Locate the cell with the specified text and output its [X, Y] center coordinate. 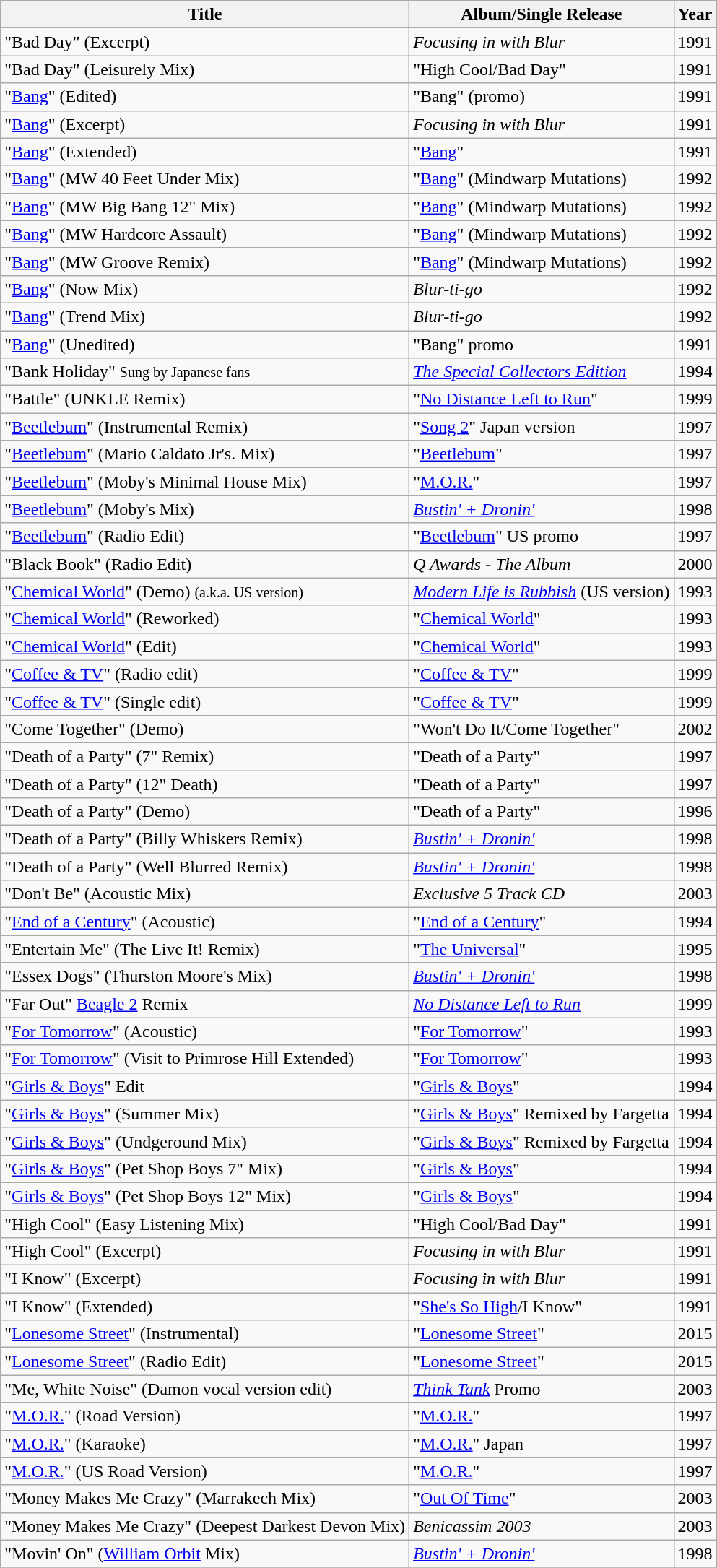
"No Distance Left to Run" [542, 399]
"Bang" (MW 40 Feet Under Mix) [205, 179]
"Movin' On" (William Orbit Mix) [205, 1554]
"Lonesome Street" (Radio Edit) [205, 1361]
"Bang" (Edited) [205, 97]
"Money Makes Me Crazy" (Deepest Darkest Devon Mix) [205, 1526]
"Bang" (Extended) [205, 152]
"Death of a Party" (Demo) [205, 812]
"Coffee & TV" (Radio edit) [205, 674]
"Beetlebum" (Moby's Minimal House Mix) [205, 482]
"M.O.R." (US Road Version) [205, 1471]
"Battle" (UNKLE Remix) [205, 399]
"Chemical World" (Edit) [205, 646]
"Come Together" (Demo) [205, 729]
"Black Book" (Radio Edit) [205, 564]
2002 [695, 729]
"Bang" (Trend Mix) [205, 316]
"Bang" (MW Groove Remix) [205, 261]
"End of a Century" (Acoustic) [205, 922]
"Girls & Boys" (Undgeround Mix) [205, 1141]
"Bang" (Excerpt) [205, 124]
"Out Of Time" [542, 1499]
Q Awards - The Album [542, 564]
Year [695, 14]
Exclusive 5 Track CD [542, 894]
"Beetlebum" US promo [542, 537]
The Special Collectors Edition [542, 372]
"End of a Century" [542, 922]
"I Know" (Excerpt) [205, 1279]
"Chemical World" (Demo) (a.k.a. US version) [205, 592]
"Won't Do It/Come Together" [542, 729]
"Bad Day" (Excerpt) [205, 42]
Modern Life is Rubbish (US version) [542, 592]
"Song 2" Japan version [542, 427]
"Death of a Party" (Billy Whiskers Remix) [205, 839]
"M.O.R." (Road Version) [205, 1416]
"Bang" (MW Big Bang 12" Mix) [205, 207]
Benicassim 2003 [542, 1526]
"Girls & Boys" (Summer Mix) [205, 1114]
"M.O.R." Japan [542, 1444]
"High Cool" (Excerpt) [205, 1252]
"Bang" (MW Hardcore Assault) [205, 234]
"Girls & Boys" (Pet Shop Boys 12" Mix) [205, 1196]
"Essex Dogs" (Thurston Moore's Mix) [205, 976]
"Chemical World" (Reworked) [205, 619]
"Bang" (Now Mix) [205, 289]
"Bank Holiday" Sung by Japanese fans [205, 372]
"Beetlebum" (Moby's Mix) [205, 509]
Title [205, 14]
"Entertain Me" (The Live It! Remix) [205, 949]
"She's So High/I Know" [542, 1307]
"Money Makes Me Crazy" (Marrakech Mix) [205, 1499]
"Bad Day" (Leisurely Mix) [205, 69]
No Distance Left to Run [542, 1004]
Think Tank Promo [542, 1389]
"Beetlebum" (Mario Caldato Jr's. Mix) [205, 454]
"The Universal" [542, 949]
"Girls & Boys" Edit [205, 1086]
"Death of a Party" (7" Remix) [205, 756]
"Death of a Party" (12" Death) [205, 784]
"Bang" (Unedited) [205, 345]
"M.O.R." (Karaoke) [205, 1444]
"Far Out" Beagle 2 Remix [205, 1004]
"For Tomorrow" (Visit to Primrose Hill Extended) [205, 1059]
1996 [695, 812]
"Bang" promo [542, 345]
"Lonesome Street" (Instrumental) [205, 1334]
"Death of a Party" (Well Blurred Remix) [205, 867]
"Beetlebum" (Instrumental Remix) [205, 427]
"Beetlebum" (Radio Edit) [205, 537]
Album/Single Release [542, 14]
"Beetlebum" [542, 454]
"Coffee & TV" (Single edit) [205, 701]
"Bang" (promo) [542, 97]
2000 [695, 564]
"Me, White Noise" (Damon vocal version edit) [205, 1389]
1995 [695, 949]
"For Tomorrow" (Acoustic) [205, 1031]
"High Cool" (Easy Listening Mix) [205, 1224]
"Bang" [542, 152]
"I Know" (Extended) [205, 1307]
"Don't Be" (Acoustic Mix) [205, 894]
"Girls & Boys" (Pet Shop Boys 7" Mix) [205, 1169]
